Extract the [X, Y] coordinate from the center of the cell holding the provided text.  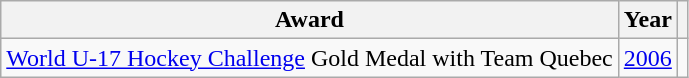
Year [648, 20]
Award [310, 20]
World U-17 Hockey Challenge Gold Medal with Team Quebec [310, 58]
2006 [648, 58]
